Search for the cell housing the specified text and yield its (x, y) center coordinate. 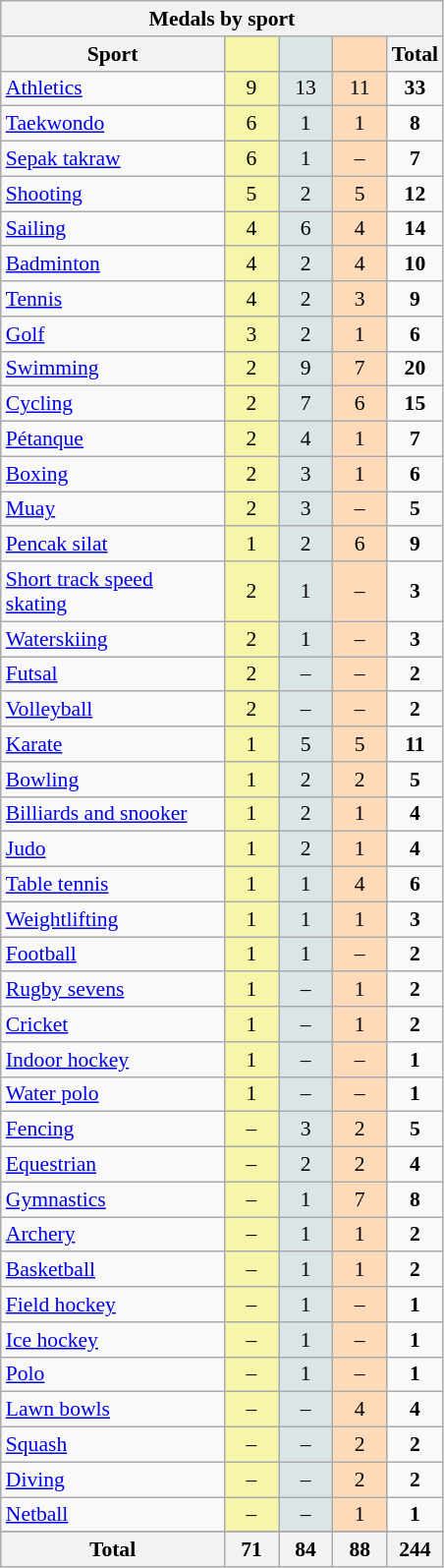
Diving (113, 1480)
12 (415, 194)
Short track speed skating (113, 592)
Shooting (113, 194)
Golf (113, 334)
Basketball (113, 1270)
Lawn bowls (113, 1410)
Badminton (113, 264)
Squash (113, 1445)
14 (415, 229)
Cycling (113, 404)
Boxing (113, 474)
Equestrian (113, 1165)
Pétanque (113, 439)
Rugby sevens (113, 990)
Sport (113, 54)
Pencak silat (113, 545)
Sepak takraw (113, 159)
Archery (113, 1235)
33 (415, 88)
Taekwondo (113, 124)
Indoor hockey (113, 1060)
Waterskiing (113, 639)
10 (415, 264)
Karate (113, 744)
Ice hockey (113, 1340)
244 (415, 1550)
71 (251, 1550)
Sailing (113, 229)
88 (360, 1550)
Polo (113, 1374)
Field hockey (113, 1305)
13 (306, 88)
Weightlifting (113, 919)
Muay (113, 509)
Tennis (113, 299)
Medals by sport (222, 19)
Billiards and snooker (113, 814)
84 (306, 1550)
Bowling (113, 780)
Football (113, 955)
Judo (113, 849)
Athletics (113, 88)
Futsal (113, 674)
Volleyball (113, 710)
Swimming (113, 369)
Netball (113, 1515)
Fencing (113, 1130)
Water polo (113, 1094)
15 (415, 404)
Table tennis (113, 885)
Gymnastics (113, 1199)
Cricket (113, 1024)
20 (415, 369)
